Capture the cell that displays the provided text and extract its [x, y] central coordinate. 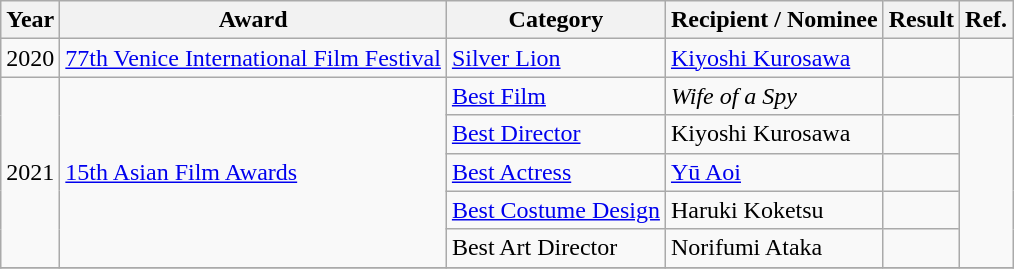
Result [921, 20]
77th Venice International Film Festival [254, 58]
Recipient / Nominee [774, 20]
2020 [30, 58]
15th Asian Film Awards [254, 172]
Best Costume Design [556, 210]
2021 [30, 172]
Year [30, 20]
Best Film [556, 96]
Norifumi Ataka [774, 248]
Wife of a Spy [774, 96]
Best Director [556, 134]
Best Art Director [556, 248]
Haruki Koketsu [774, 210]
Category [556, 20]
Best Actress [556, 172]
Ref. [986, 20]
Silver Lion [556, 58]
Yū Aoi [774, 172]
Award [254, 20]
